For the text-containing cell, return its midpoint in [X, Y] coordinate format. 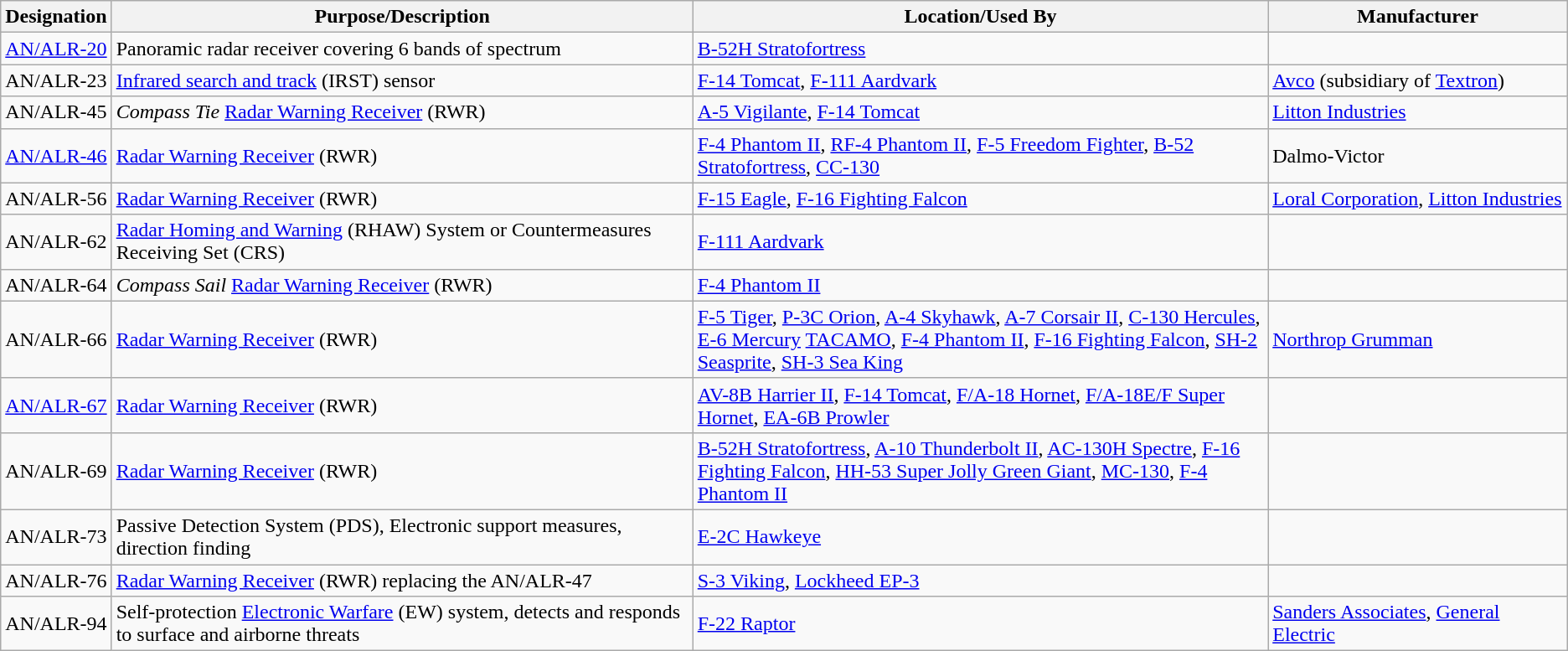
AN/ALR-64 [56, 285]
F-14 Tomcat, F-111 Aardvark [980, 80]
F-111 Aardvark [980, 241]
Infrared search and track (IRST) sensor [402, 80]
Radar Homing and Warning (RHAW) System or Countermeasures Receiving Set (CRS) [402, 241]
Location/Used By [980, 17]
E-2C Hawkeye [980, 536]
Manufacturer [1418, 17]
F-4 Phantom II [980, 285]
AN/ALR-69 [56, 471]
Designation [56, 17]
Purpose/Description [402, 17]
F-4 Phantom II, RF-4 Phantom II, F-5 Freedom Fighter, B-52 Stratofortress, CC-130 [980, 156]
Dalmo-Victor [1418, 156]
B-52H Stratofortress [980, 49]
A-5 Vigilante, F-14 Tomcat [980, 112]
AN/ALR-73 [56, 536]
AN/ALR-67 [56, 406]
B-52H Stratofortress, A-10 Thunderbolt II, AC-130H Spectre, F-16 Fighting Falcon, HH-53 Super Jolly Green Giant, MC-130, F-4 Phantom II [980, 471]
S-3 Viking, Lockheed EP-3 [980, 581]
Compass Sail Radar Warning Receiver (RWR) [402, 285]
Loral Corporation, Litton Industries [1418, 199]
Northrop Grumman [1418, 339]
AN/ALR-23 [56, 80]
AN/ALR-45 [56, 112]
AN/ALR-66 [56, 339]
F-22 Raptor [980, 623]
AN/ALR-62 [56, 241]
AN/ALR-20 [56, 49]
Sanders Associates, General Electric [1418, 623]
AN/ALR-46 [56, 156]
Avco (subsidiary of Textron) [1418, 80]
Litton Industries [1418, 112]
AN/ALR-56 [56, 199]
AN/ALR-76 [56, 581]
F-15 Eagle, F-16 Fighting Falcon [980, 199]
AV-8B Harrier II, F-14 Tomcat, F/A-18 Hornet, F/A-18E/F Super Hornet, EA-6B Prowler [980, 406]
Panoramic radar receiver covering 6 bands of spectrum [402, 49]
Passive Detection System (PDS), Electronic support measures, direction finding [402, 536]
Radar Warning Receiver (RWR) replacing the AN/ALR-47 [402, 581]
AN/ALR-94 [56, 623]
Self-protection Electronic Warfare (EW) system, detects and responds to surface and airborne threats [402, 623]
Compass Tie Radar Warning Receiver (RWR) [402, 112]
